Return (X, Y) of the center of cell containing provided text 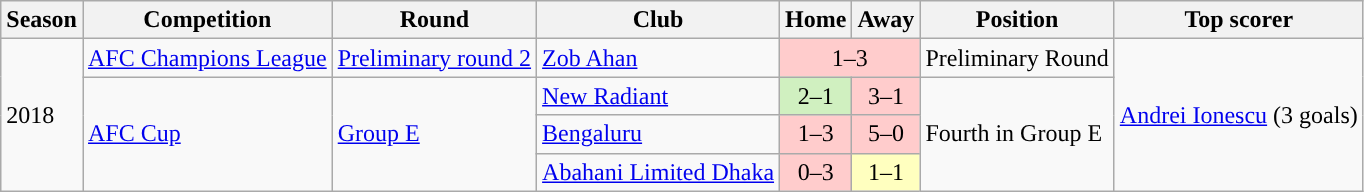
Season (42, 20)
5–0 (886, 134)
0–3 (816, 172)
New Radiant (658, 96)
Round (434, 20)
2–1 (816, 96)
Fourth in Group E (1017, 134)
Away (886, 20)
Top scorer (1238, 20)
Home (816, 20)
Position (1017, 20)
Zob Ahan (658, 58)
3–1 (886, 96)
Competition (207, 20)
Preliminary Round (1017, 58)
Bengaluru (658, 134)
Abahani Limited Dhaka (658, 172)
AFC Cup (207, 134)
Preliminary round 2 (434, 58)
Group E (434, 134)
Andrei Ionescu (3 goals) (1238, 115)
2018 (42, 115)
1–1 (886, 172)
AFC Champions League (207, 58)
Club (658, 20)
